Output the (X, Y) coordinate of the center of the cell containing the given text.  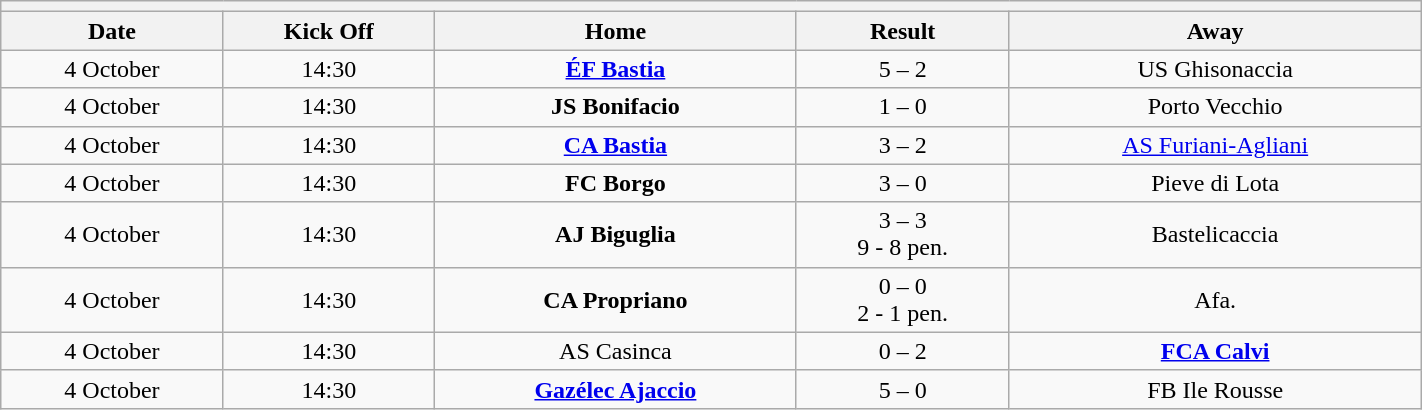
Bastelicaccia (1215, 234)
AJ Biguglia (616, 234)
Kick Off (328, 31)
3 – 3 9 - 8 pen. (902, 234)
US Ghisonaccia (1215, 69)
5 – 0 (902, 389)
5 – 2 (902, 69)
CA Bastia (616, 145)
Afa. (1215, 300)
0 – 2 (902, 351)
FCA Calvi (1215, 351)
Away (1215, 31)
1 – 0 (902, 107)
Gazélec Ajaccio (616, 389)
3 – 2 (902, 145)
CA Propriano (616, 300)
AS Furiani-Agliani (1215, 145)
3 – 0 (902, 183)
0 – 0 2 - 1 pen. (902, 300)
Result (902, 31)
Date (112, 31)
ÉF Bastia (616, 69)
FC Borgo (616, 183)
Porto Vecchio (1215, 107)
Pieve di Lota (1215, 183)
JS Bonifacio (616, 107)
FB Ile Rousse (1215, 389)
Home (616, 31)
AS Casinca (616, 351)
